Detect which cell encompasses the target text, then output its [x, y] center coordinate. 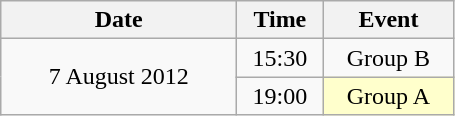
15:30 [280, 58]
19:00 [280, 96]
Date [119, 20]
Time [280, 20]
Group B [388, 58]
7 August 2012 [119, 77]
Group A [388, 96]
Event [388, 20]
